Extract the [X, Y] coordinate from the center of the cell holding the provided text.  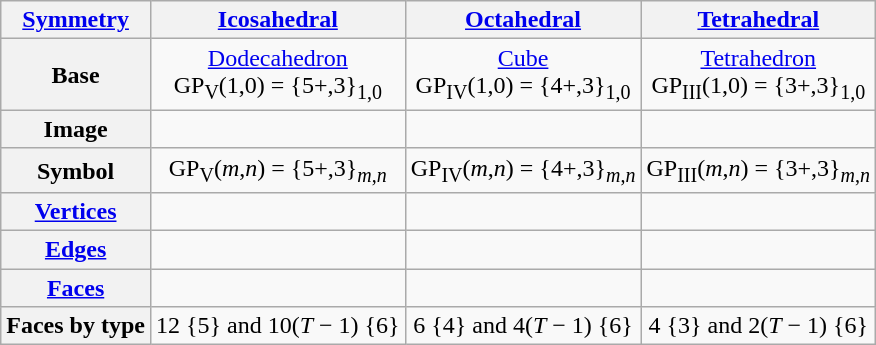
Faces by type [76, 326]
Tetrahedral [758, 20]
Symbol [76, 170]
Faces [76, 288]
6 {4} and 4(T − 1) {6} [523, 326]
Edges [76, 250]
GPIII(m,n) = {3+,3}m,n [758, 170]
TetrahedronGPIII(1,0) = {3+,3}1,0 [758, 74]
Base [76, 74]
Image [76, 129]
Vertices [76, 212]
Octahedral [523, 20]
Icosahedral [278, 20]
4 {3} and 2(T − 1) {6} [758, 326]
12 {5} and 10(T − 1) {6} [278, 326]
CubeGPIV(1,0) = {4+,3}1,0 [523, 74]
Symmetry [76, 20]
GPIV(m,n) = {4+,3}m,n [523, 170]
GPV(m,n) = {5+,3}m,n [278, 170]
DodecahedronGPV(1,0) = {5+,3}1,0 [278, 74]
